Return [X, Y] of the center of cell containing provided text 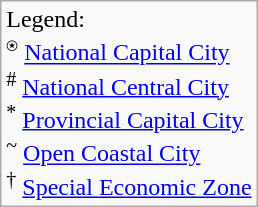
Legend:⍟ National Capital City# National Central City* Provincial Capital City~ Open Coastal City† Special Economic Zone [129, 104]
